Scan for the cell matching the given text and deliver its [X, Y] coordinate at center. 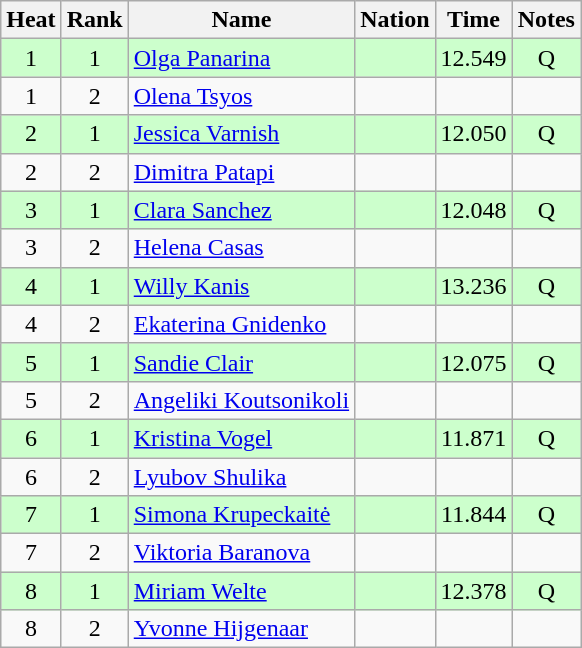
Rank [94, 20]
Notes [546, 20]
Sandie Clair [241, 362]
Ekaterina Gnidenko [241, 324]
Helena Casas [241, 248]
12.050 [474, 134]
12.075 [474, 362]
11.844 [474, 515]
Olga Panarina [241, 58]
Yvonne Hijgenaar [241, 629]
Angeliki Koutsonikoli [241, 400]
Miriam Welte [241, 591]
12.549 [474, 58]
Clara Sanchez [241, 210]
11.871 [474, 438]
Time [474, 20]
Jessica Varnish [241, 134]
Nation [395, 20]
Heat [31, 20]
12.378 [474, 591]
Viktoria Baranova [241, 553]
Willy Kanis [241, 286]
Kristina Vogel [241, 438]
Simona Krupeckaitė [241, 515]
Dimitra Patapi [241, 172]
Lyubov Shulika [241, 477]
12.048 [474, 210]
Name [241, 20]
Olena Tsyos [241, 96]
13.236 [474, 286]
